Detect which cell encompasses the target text, then output its [X, Y] center coordinate. 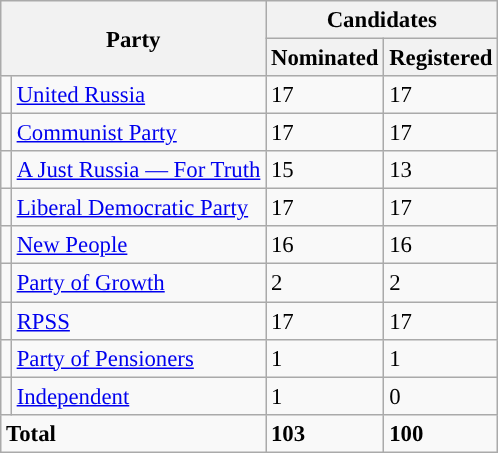
New People [138, 245]
Registered [441, 58]
15 [325, 170]
Party [134, 38]
103 [325, 433]
Party of Pensioners [138, 358]
Communist Party [138, 133]
Party of Growth [138, 283]
A Just Russia — For Truth [138, 170]
Independent [138, 396]
United Russia [138, 95]
100 [441, 433]
Total [134, 433]
13 [441, 170]
Nominated [325, 58]
Candidates [382, 20]
RPSS [138, 321]
0 [441, 396]
Liberal Democratic Party [138, 208]
